Output the (x, y) coordinate of the center of the cell containing the given text.  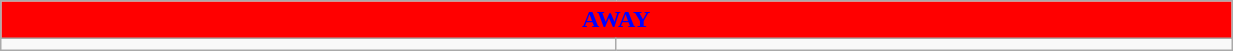
AWAY (616, 20)
